Return the (x, y) coordinate for the center point of the cell that contains the specified text.  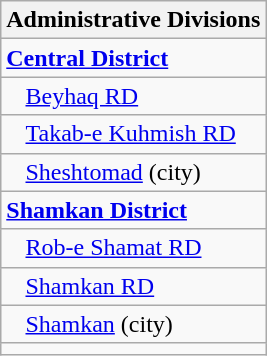
Administrative Divisions (134, 20)
Takab-e Kuhmish RD (134, 134)
Beyhaq RD (134, 96)
Shamkan RD (134, 286)
Sheshtomad (city) (134, 172)
Shamkan (city) (134, 324)
Central District (134, 58)
Shamkan District (134, 210)
Rob-e Shamat RD (134, 248)
